Find where the given text appears and provide that cell's center as (x, y) coordinate. 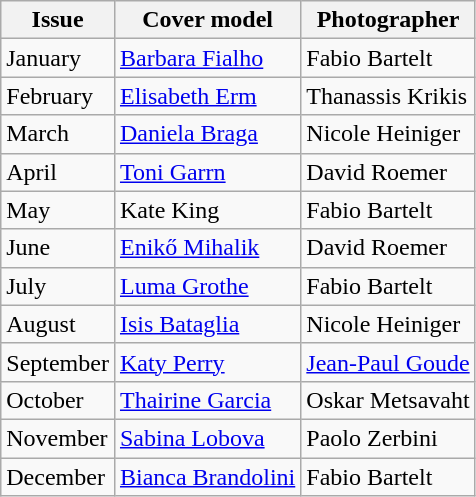
April (58, 172)
December (58, 477)
Toni Garrn (207, 172)
Luma Grothe (207, 286)
March (58, 134)
Isis Bataglia (207, 324)
Katy Perry (207, 362)
Daniela Braga (207, 134)
Enikő Mihalik (207, 248)
October (58, 400)
Jean-Paul Goude (388, 362)
Issue (58, 20)
Kate King (207, 210)
Paolo Zerbini (388, 438)
Cover model (207, 20)
June (58, 248)
Bianca Brandolini (207, 477)
Barbara Fialho (207, 58)
Thairine Garcia (207, 400)
Photographer (388, 20)
Elisabeth Erm (207, 96)
August (58, 324)
July (58, 286)
February (58, 96)
January (58, 58)
Oskar Metsavaht (388, 400)
Thanassis Krikis (388, 96)
November (58, 438)
September (58, 362)
May (58, 210)
Sabina Lobova (207, 438)
